Locate the cell with the specified text and output its [x, y] center coordinate. 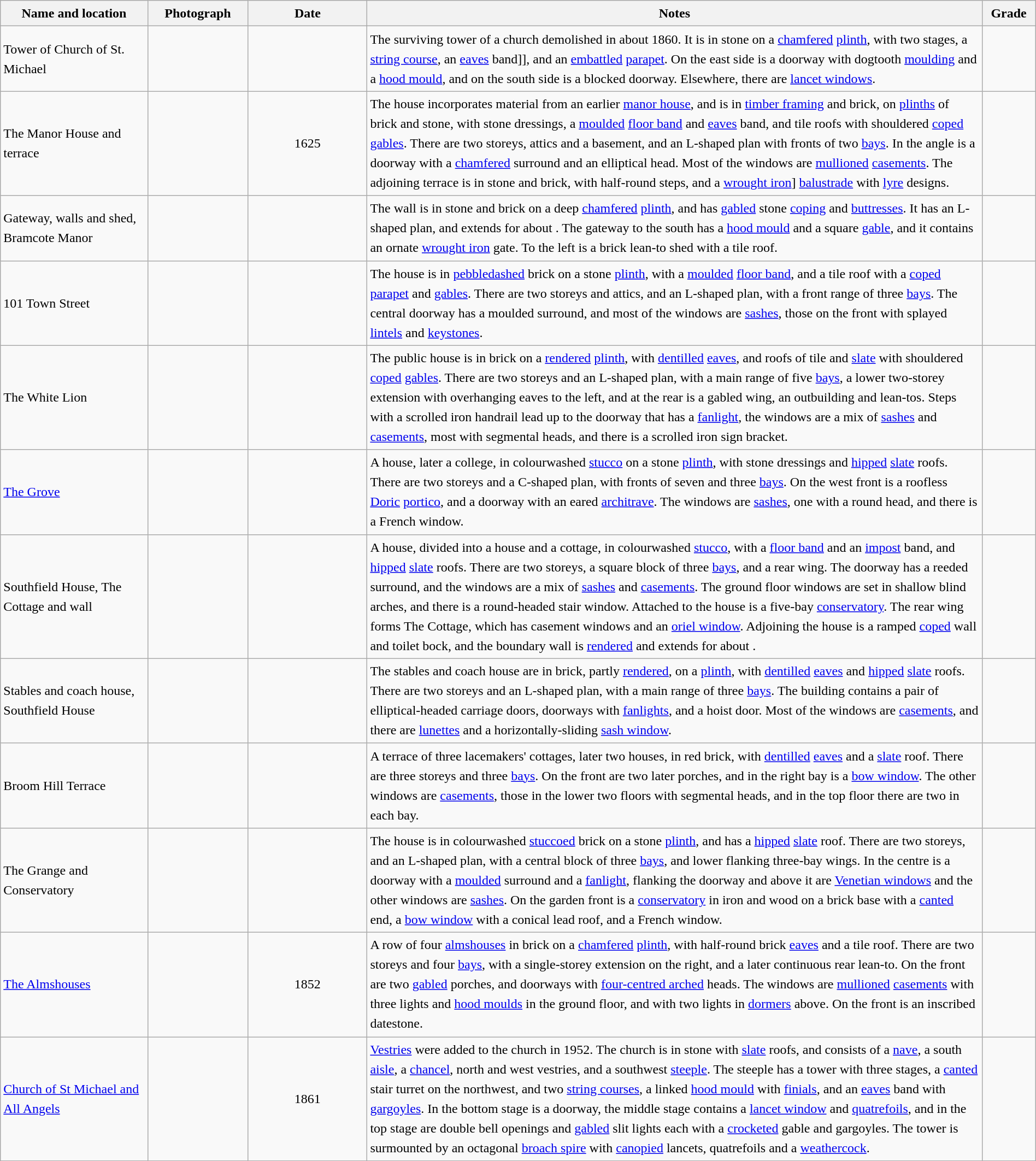
Photograph [198, 13]
Southfield House, The Cottage and wall [74, 597]
Grade [1009, 13]
Date [308, 13]
The Grove [74, 492]
Broom Hill Terrace [74, 786]
1861 [308, 1099]
Tower of Church of St. Michael [74, 59]
Gateway, walls and shed,Bramcote Manor [74, 228]
1625 [308, 143]
1852 [308, 985]
The Almshouses [74, 985]
Stables and coach house,Southfield House [74, 700]
Name and location [74, 13]
The Grange and Conservatory [74, 880]
Notes [674, 13]
The Manor House and terrace [74, 143]
The White Lion [74, 398]
101 Town Street [74, 303]
Church of St Michael and All Angels [74, 1099]
